Determine the [X, Y] coordinate at the center of the cell enclosing the given text.  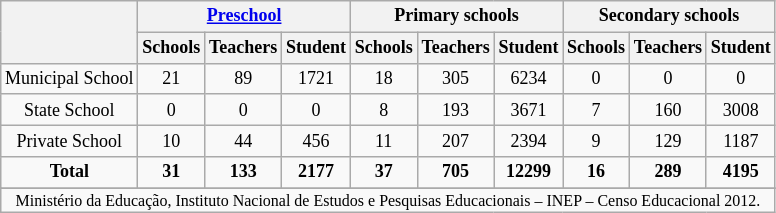
Preschool [244, 16]
4195 [740, 172]
7 [596, 110]
12299 [528, 172]
133 [244, 172]
160 [668, 110]
129 [668, 140]
705 [456, 172]
31 [172, 172]
Total [70, 172]
89 [244, 78]
456 [316, 140]
11 [384, 140]
193 [456, 110]
207 [456, 140]
18 [384, 78]
Ministério da Educação, Instituto Nacional de Estudos e Pesquisas Educacionais – INEP – Censo Educacional 2012. [388, 200]
2394 [528, 140]
289 [668, 172]
State School [70, 110]
6234 [528, 78]
2177 [316, 172]
3671 [528, 110]
Private School [70, 140]
1721 [316, 78]
Primary schools [456, 16]
21 [172, 78]
9 [596, 140]
10 [172, 140]
37 [384, 172]
Secondary schools [669, 16]
3008 [740, 110]
1187 [740, 140]
Municipal School [70, 78]
16 [596, 172]
8 [384, 110]
305 [456, 78]
44 [244, 140]
